From the cell containing the given text, extract its center point as [X, Y] coordinate. 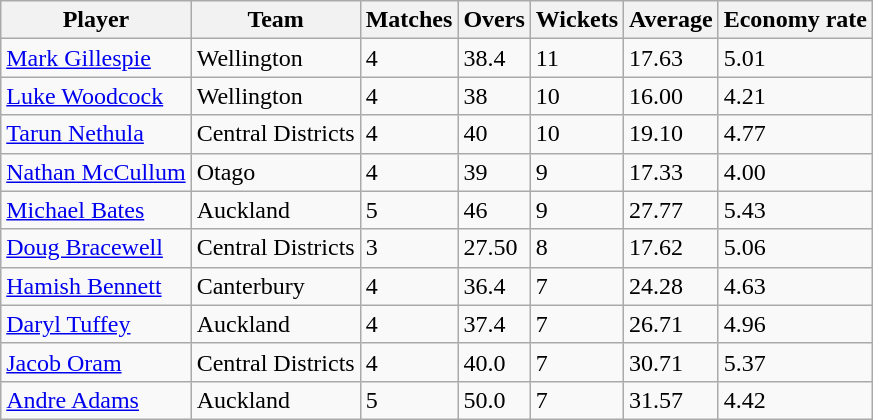
27.77 [672, 210]
17.33 [672, 172]
26.71 [672, 324]
30.71 [672, 362]
31.57 [672, 400]
4.63 [795, 286]
Andre Adams [96, 400]
4.21 [795, 96]
24.28 [672, 286]
40 [494, 134]
17.63 [672, 58]
38.4 [494, 58]
4.77 [795, 134]
4.42 [795, 400]
37.4 [494, 324]
5.37 [795, 362]
4.96 [795, 324]
Tarun Nethula [96, 134]
5.43 [795, 210]
Canterbury [276, 286]
5.01 [795, 58]
Otago [276, 172]
Daryl Tuffey [96, 324]
50.0 [494, 400]
4.00 [795, 172]
3 [409, 248]
38 [494, 96]
40.0 [494, 362]
5.06 [795, 248]
39 [494, 172]
Average [672, 20]
Wickets [576, 20]
11 [576, 58]
Mark Gillespie [96, 58]
Nathan McCullum [96, 172]
8 [576, 248]
46 [494, 210]
Matches [409, 20]
Michael Bates [96, 210]
Economy rate [795, 20]
36.4 [494, 286]
19.10 [672, 134]
Luke Woodcock [96, 96]
Overs [494, 20]
16.00 [672, 96]
Doug Bracewell [96, 248]
27.50 [494, 248]
17.62 [672, 248]
Team [276, 20]
Hamish Bennett [96, 286]
Player [96, 20]
Jacob Oram [96, 362]
